Determine the (x, y) coordinate at the center of the cell enclosing the given text.  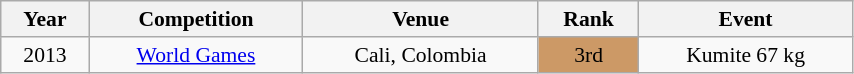
Event (746, 19)
3rd (588, 55)
Competition (196, 19)
2013 (45, 55)
Venue (421, 19)
Kumite 67 kg (746, 55)
Cali, Colombia (421, 55)
World Games (196, 55)
Year (45, 19)
Rank (588, 19)
